Search for the cell housing the specified text and yield its (x, y) center coordinate. 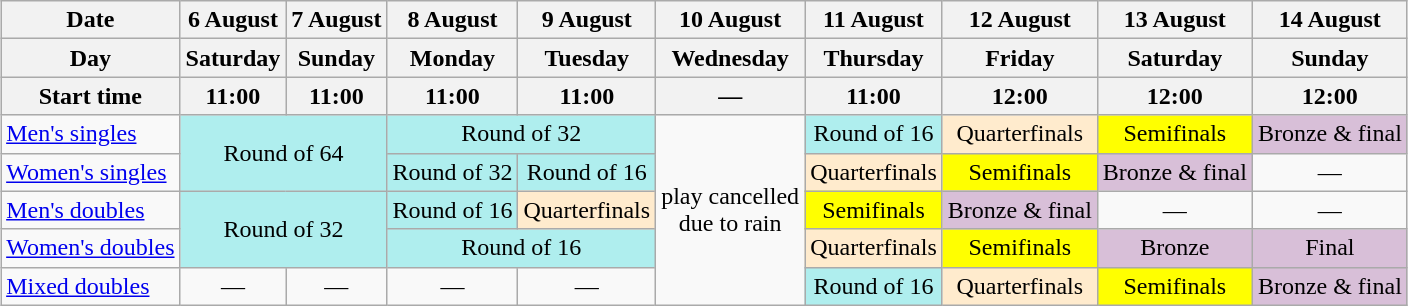
Final (1330, 248)
Thursday (874, 58)
7 August (336, 20)
10 August (730, 20)
14 August (1330, 20)
Wednesday (730, 58)
Bronze (1174, 248)
Start time (90, 96)
12 August (1020, 20)
Women's singles (90, 172)
Friday (1020, 58)
Tuesday (587, 58)
9 August (587, 20)
8 August (452, 20)
Round of 64 (284, 153)
Monday (452, 58)
11 August (874, 20)
6 August (233, 20)
Men's doubles (90, 210)
play cancelleddue to rain (730, 210)
13 August (1174, 20)
Men's singles (90, 134)
Day (90, 58)
Date (90, 20)
Women's doubles (90, 248)
Mixed doubles (90, 286)
